Provide the (X, Y) coordinate of the cell's center where the given text is located.  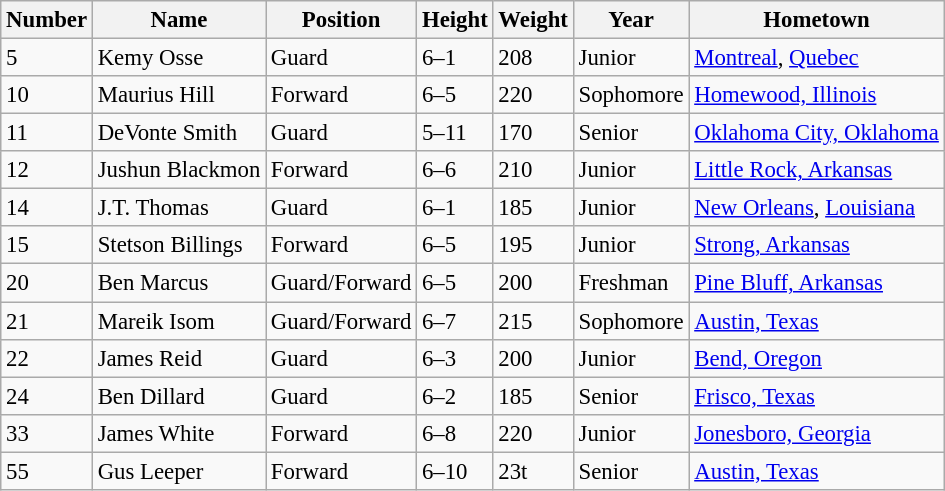
Weight (533, 20)
Gus Leeper (178, 471)
Frisco, Texas (816, 396)
215 (533, 321)
Ben Dillard (178, 396)
55 (47, 471)
Little Rock, Arkansas (816, 170)
Height (455, 20)
14 (47, 208)
210 (533, 170)
6–8 (455, 433)
Strong, Arkansas (816, 245)
195 (533, 245)
Oklahoma City, Oklahoma (816, 133)
33 (47, 433)
21 (47, 321)
Mareik Isom (178, 321)
Stetson Billings (178, 245)
James White (178, 433)
Number (47, 20)
New Orleans, Louisiana (816, 208)
J.T. Thomas (178, 208)
208 (533, 58)
15 (47, 245)
Jushun Blackmon (178, 170)
Name (178, 20)
24 (47, 396)
11 (47, 133)
23t (533, 471)
10 (47, 95)
22 (47, 358)
Pine Bluff, Arkansas (816, 283)
170 (533, 133)
6–6 (455, 170)
6–7 (455, 321)
6–3 (455, 358)
5 (47, 58)
Homewood, Illinois (816, 95)
Maurius Hill (178, 95)
Ben Marcus (178, 283)
Year (631, 20)
Jonesboro, Georgia (816, 433)
Kemy Osse (178, 58)
Freshman (631, 283)
20 (47, 283)
Bend, Oregon (816, 358)
Montreal, Quebec (816, 58)
6–2 (455, 396)
6–10 (455, 471)
Position (342, 20)
Hometown (816, 20)
12 (47, 170)
James Reid (178, 358)
5–11 (455, 133)
DeVonte Smith (178, 133)
